Output the (x, y) coordinate of the center of the cell containing the given text.  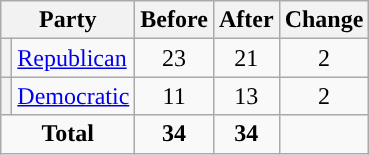
Before (174, 20)
After (246, 20)
13 (246, 96)
23 (174, 58)
11 (174, 96)
Republican (74, 58)
Democratic (74, 96)
Total (68, 134)
21 (246, 58)
Change (324, 20)
Party (68, 20)
